Provide the [x, y] coordinate of the cell's center where the given text is located.  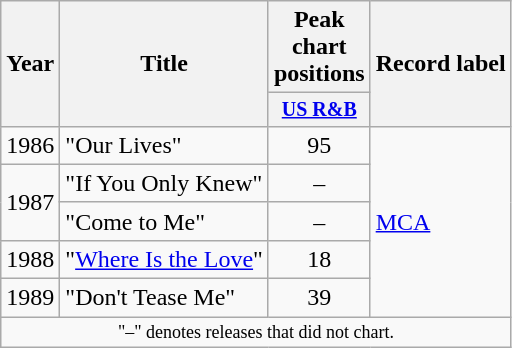
US R&B [319, 110]
"If You Only Knew" [164, 183]
18 [319, 259]
1988 [30, 259]
1989 [30, 298]
Record label [440, 64]
95 [319, 145]
"–" denotes releases that did not chart. [256, 332]
1987 [30, 202]
Peak chart positions [319, 47]
Title [164, 64]
"Where Is the Love" [164, 259]
"Don't Tease Me" [164, 298]
"Come to Me" [164, 221]
1986 [30, 145]
"Our Lives" [164, 145]
MCA [440, 221]
39 [319, 298]
Year [30, 64]
